Determine the [x, y] coordinate at the center of the cell enclosing the given text.  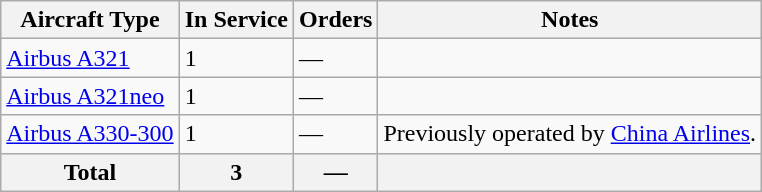
Previously operated by China Airlines. [570, 134]
Orders [336, 20]
Airbus A321 [90, 58]
Aircraft Type [90, 20]
Airbus A321neo [90, 96]
3 [236, 172]
Total [90, 172]
Airbus A330-300 [90, 134]
In Service [236, 20]
Notes [570, 20]
